Return the [x, y] coordinate for the center point of the cell that contains the specified text.  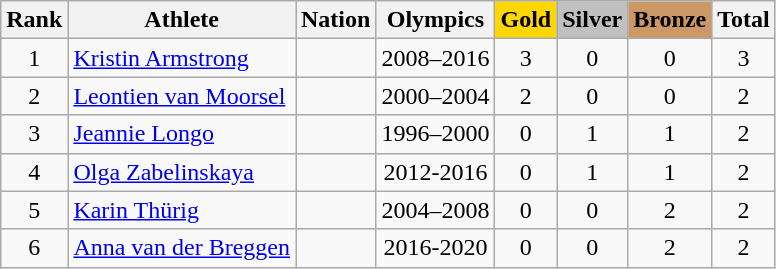
5 [34, 210]
Bronze [670, 20]
Kristin Armstrong [182, 58]
1996–2000 [436, 134]
Anna van der Breggen [182, 248]
Athlete [182, 20]
Silver [592, 20]
2000–2004 [436, 96]
2008–2016 [436, 58]
Olympics [436, 20]
Karin Thürig [182, 210]
2012-2016 [436, 172]
Olga Zabelinskaya [182, 172]
Nation [336, 20]
Leontien van Moorsel [182, 96]
Rank [34, 20]
Gold [526, 20]
4 [34, 172]
2016-2020 [436, 248]
6 [34, 248]
2004–2008 [436, 210]
Total [744, 20]
Jeannie Longo [182, 134]
